Scan for the cell matching the given text and deliver its [X, Y] coordinate at center. 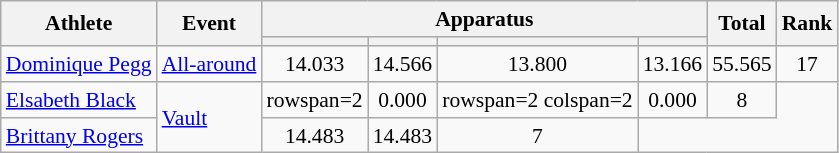
14.566 [402, 64]
Athlete [79, 24]
Elsabeth Black [79, 100]
55.565 [742, 64]
Total [742, 24]
13.166 [672, 64]
17 [808, 64]
Event [210, 24]
Rank [808, 24]
All-around [210, 64]
Dominique Pegg [79, 64]
Apparatus [484, 19]
14.033 [314, 64]
8 [742, 100]
Vault [210, 118]
rowspan=2 [314, 100]
13.800 [538, 64]
rowspan=2 colspan=2 [538, 100]
